Capture the cell that displays the provided text and extract its [x, y] central coordinate. 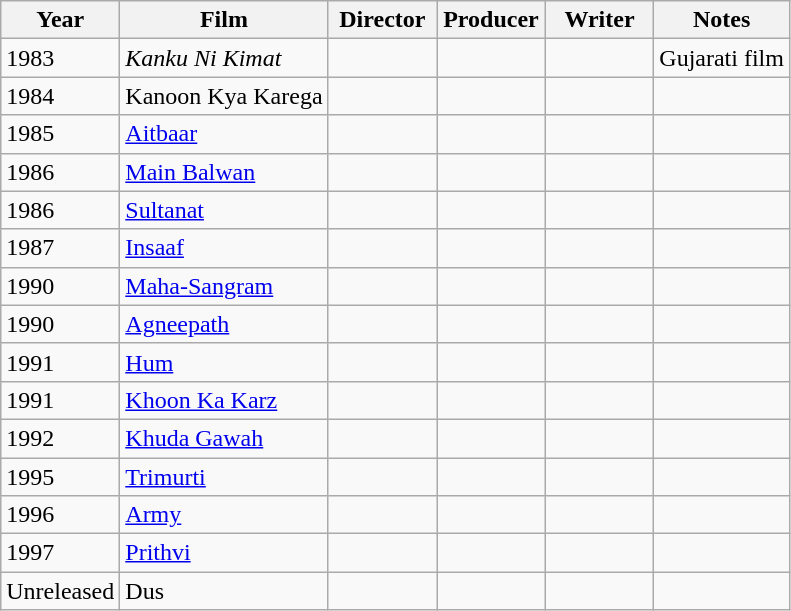
Notes [722, 20]
1997 [60, 553]
Film [224, 20]
1992 [60, 438]
Army [224, 515]
Aitbaar [224, 134]
Khoon Ka Karz [224, 400]
1984 [60, 96]
Agneepath [224, 324]
Gujarati film [722, 58]
Dus [224, 591]
1995 [60, 477]
Maha-Sangram [224, 286]
Hum [224, 362]
1987 [60, 248]
Main Balwan [224, 172]
Unreleased [60, 591]
1996 [60, 515]
Prithvi [224, 553]
Kanoon Kya Karega [224, 96]
1983 [60, 58]
Director [382, 20]
Kanku Ni Kimat [224, 58]
Trimurti [224, 477]
Writer [600, 20]
Khuda Gawah [224, 438]
1985 [60, 134]
Insaaf [224, 248]
Year [60, 20]
Producer [492, 20]
Sultanat [224, 210]
